Return [x, y] of the center of cell containing provided text 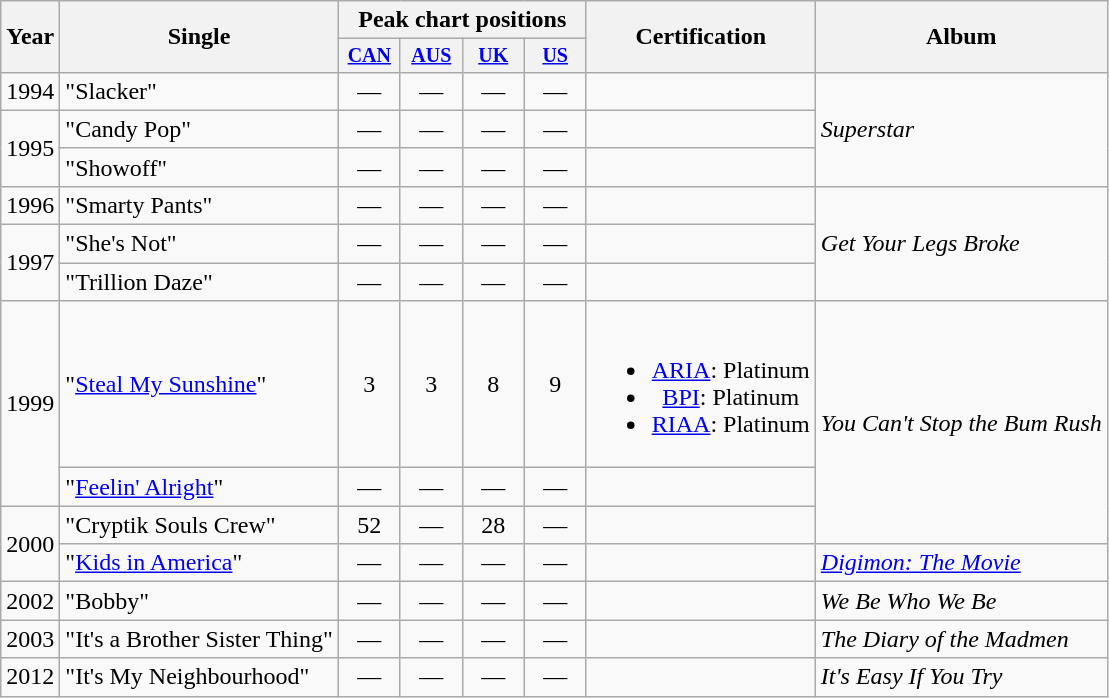
1996 [30, 205]
"Cryptik Souls Crew" [200, 525]
52 [369, 525]
"Bobby" [200, 601]
"Smarty Pants" [200, 205]
28 [493, 525]
Album [961, 37]
1997 [30, 263]
Certification [700, 37]
2003 [30, 639]
"It's My Neighbourhood" [200, 677]
"Showoff" [200, 167]
The Diary of the Madmen [961, 639]
Get Your Legs Broke [961, 243]
2012 [30, 677]
US [555, 56]
It's Easy If You Try [961, 677]
1994 [30, 91]
We Be Who We Be [961, 601]
AUS [431, 56]
2002 [30, 601]
"Trillion Daze" [200, 282]
Superstar [961, 129]
"Feelin' Alright" [200, 487]
CAN [369, 56]
"Slacker" [200, 91]
Single [200, 37]
2000 [30, 544]
1995 [30, 148]
8 [493, 384]
9 [555, 384]
Digimon: The Movie [961, 563]
Year [30, 37]
Peak chart positions [462, 20]
UK [493, 56]
"Candy Pop" [200, 129]
ARIA: PlatinumBPI: PlatinumRIAA: Platinum [700, 384]
"It's a Brother Sister Thing" [200, 639]
1999 [30, 404]
"Steal My Sunshine" [200, 384]
You Can't Stop the Bum Rush [961, 422]
"She's Not" [200, 244]
"Kids in America" [200, 563]
